Search for the cell housing the specified text and yield its (X, Y) center coordinate. 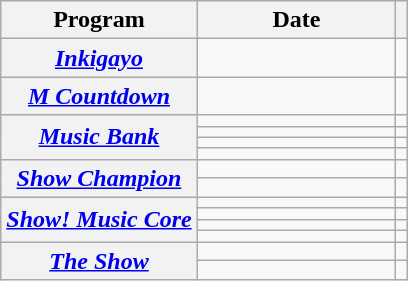
The Show (99, 261)
M Countdown (99, 96)
Date (296, 20)
Show Champion (99, 178)
Program (99, 20)
Show! Music Core (99, 219)
Inkigayo (99, 58)
Music Bank (99, 137)
